Locate the cell with the specified text and output its (X, Y) center coordinate. 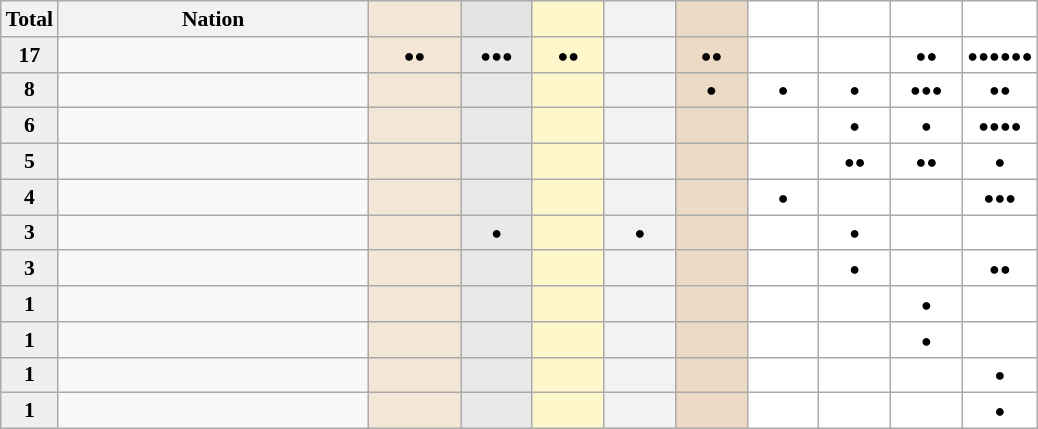
●●●●●● (1000, 55)
4 (30, 197)
6 (30, 126)
●●●● (1000, 126)
8 (30, 90)
Nation (213, 19)
Total (30, 19)
5 (30, 162)
17 (30, 55)
